Determine the (x, y) coordinate at the center of the cell enclosing the given text.  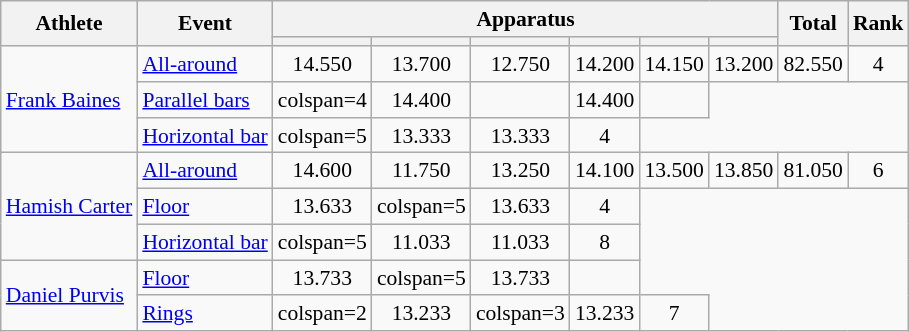
Daniel Purvis (70, 296)
12.750 (520, 64)
8 (604, 243)
14.200 (604, 64)
Frank Baines (70, 100)
Total (812, 24)
Rings (204, 314)
Apparatus (526, 19)
6 (878, 171)
Rank (878, 24)
11.750 (422, 171)
13.850 (744, 171)
82.550 (812, 64)
Athlete (70, 24)
Hamish Carter (70, 206)
14.150 (674, 64)
13.250 (520, 171)
81.050 (812, 171)
14.550 (322, 64)
13.700 (422, 64)
Event (204, 24)
7 (674, 314)
13.500 (674, 171)
14.100 (604, 171)
13.200 (744, 64)
Parallel bars (204, 100)
colspan=3 (520, 314)
colspan=2 (322, 314)
14.600 (322, 171)
colspan=4 (322, 100)
